Search for the cell housing the specified text and yield its [x, y] center coordinate. 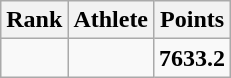
Rank [34, 20]
Athlete [111, 20]
Points [192, 20]
7633.2 [192, 58]
